Return the (X, Y) coordinate for the center point of the cell that contains the specified text.  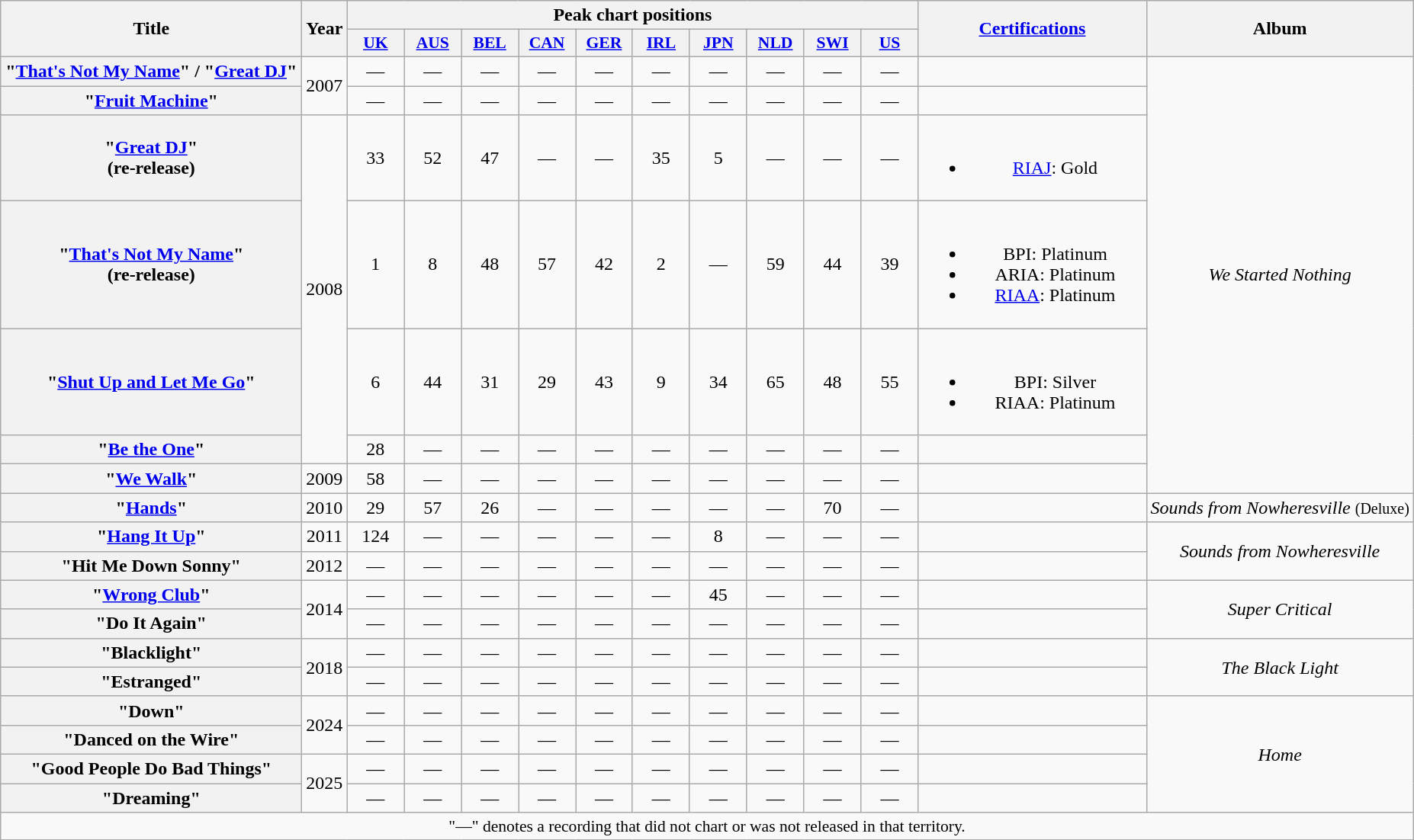
"Dreaming" (151, 798)
BEL (490, 43)
"Fruit Machine" (151, 100)
"Hit Me Down Sonny" (151, 566)
26 (490, 508)
"Estranged" (151, 681)
Home (1280, 754)
39 (889, 265)
34 (718, 382)
"Danced on the Wire" (151, 739)
"We Walk" (151, 479)
"Down" (151, 710)
"Be the One" (151, 450)
GER (604, 43)
Title (151, 29)
47 (490, 159)
"Good People Do Bad Things" (151, 768)
2011 (325, 537)
Peak chart positions (633, 15)
"Hang It Up" (151, 537)
42 (604, 265)
"—" denotes a recording that did not chart or was not released in that territory. (708, 826)
"Wrong Club" (151, 595)
"Blacklight" (151, 652)
UK (375, 43)
35 (660, 159)
US (889, 43)
"That's Not My Name"(re-release) (151, 265)
58 (375, 479)
2024 (325, 725)
2009 (325, 479)
33 (375, 159)
CAN (548, 43)
Sounds from Nowheresville (Deluxe) (1280, 508)
6 (375, 382)
2025 (325, 783)
124 (375, 537)
Sounds from Nowheresville (1280, 551)
2010 (325, 508)
"Shut Up and Let Me Go" (151, 382)
31 (490, 382)
55 (889, 382)
BPI: PlatinumARIA: PlatinumRIAA: Platinum (1033, 265)
1 (375, 265)
2007 (325, 85)
The Black Light (1280, 667)
5 (718, 159)
RIAJ: Gold (1033, 159)
BPI: SilverRIAA: Platinum (1033, 382)
"Do It Again" (151, 624)
"Great DJ"(re-release) (151, 159)
JPN (718, 43)
65 (775, 382)
2 (660, 265)
9 (660, 382)
NLD (775, 43)
43 (604, 382)
Year (325, 29)
Album (1280, 29)
SWI (833, 43)
"That's Not My Name" / "Great DJ" (151, 71)
We Started Nothing (1280, 274)
2008 (325, 290)
"Hands" (151, 508)
28 (375, 450)
45 (718, 595)
IRL (660, 43)
AUS (433, 43)
2012 (325, 566)
Certifications (1033, 29)
2018 (325, 667)
70 (833, 508)
52 (433, 159)
59 (775, 265)
2014 (325, 609)
Super Critical (1280, 609)
